Capture the cell that displays the provided text and extract its (x, y) central coordinate. 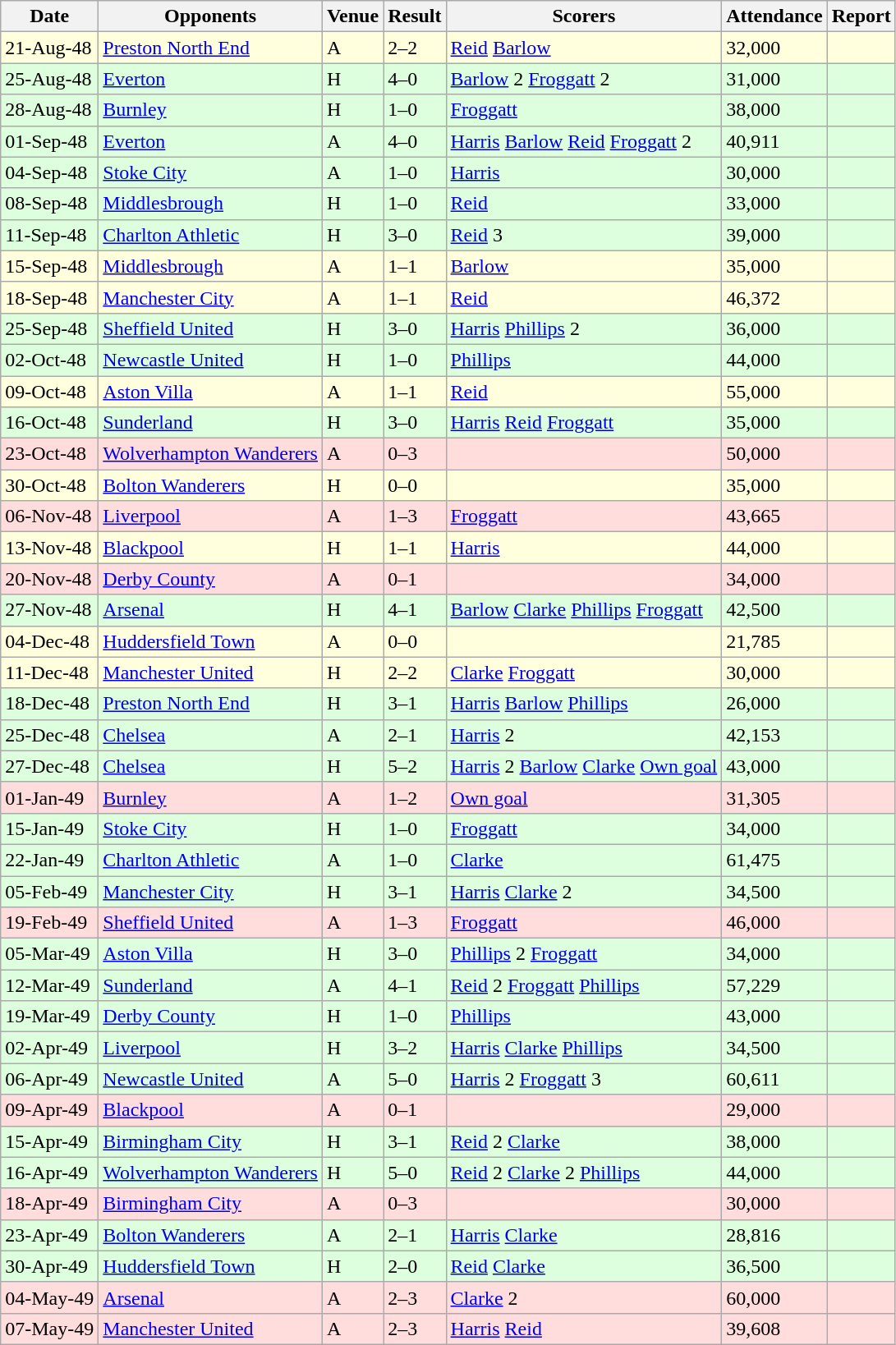
Harris Barlow Reid Froggatt 2 (584, 141)
40,911 (774, 141)
05-Mar-49 (49, 954)
06-Nov-48 (49, 516)
Barlow Clarke Phillips Froggatt (584, 610)
32,000 (774, 48)
Harris Barlow Phillips (584, 704)
23-Apr-49 (49, 1235)
30-Apr-49 (49, 1266)
25-Sep-48 (49, 328)
11-Sep-48 (49, 235)
26,000 (774, 704)
27-Nov-48 (49, 610)
Harris Phillips 2 (584, 328)
Harris 2 Froggatt 3 (584, 1079)
15-Sep-48 (49, 266)
29,000 (774, 1110)
21,785 (774, 641)
Barlow 2 Froggatt 2 (584, 79)
Harris Reid (584, 1329)
Phillips 2 Froggatt (584, 954)
Own goal (584, 797)
Report (861, 16)
23-Oct-48 (49, 454)
Reid Clarke (584, 1266)
30-Oct-48 (49, 485)
Venue (352, 16)
19-Feb-49 (49, 923)
21-Aug-48 (49, 48)
18-Dec-48 (49, 704)
Reid Barlow (584, 48)
61,475 (774, 860)
Harris Clarke Phillips (584, 1048)
57,229 (774, 985)
Reid 2 Clarke 2 Phillips (584, 1173)
5–2 (415, 766)
18-Sep-48 (49, 297)
Scorers (584, 16)
36,500 (774, 1266)
Barlow (584, 266)
02-Oct-48 (49, 360)
16-Oct-48 (49, 423)
Reid 2 Froggatt Phillips (584, 985)
07-May-49 (49, 1329)
33,000 (774, 204)
43,665 (774, 516)
18-Apr-49 (49, 1204)
31,305 (774, 797)
11-Dec-48 (49, 672)
28,816 (774, 1235)
1–2 (415, 797)
16-Apr-49 (49, 1173)
04-May-49 (49, 1297)
60,000 (774, 1297)
13-Nov-48 (49, 548)
Harris 2 (584, 735)
31,000 (774, 79)
Clarke 2 (584, 1297)
25-Dec-48 (49, 735)
36,000 (774, 328)
Harris Clarke (584, 1235)
06-Apr-49 (49, 1079)
2–0 (415, 1266)
46,000 (774, 923)
Reid 3 (584, 235)
15-Apr-49 (49, 1141)
Reid 2 Clarke (584, 1141)
27-Dec-48 (49, 766)
25-Aug-48 (49, 79)
02-Apr-49 (49, 1048)
Clarke Froggatt (584, 672)
Harris Clarke 2 (584, 891)
Clarke (584, 860)
55,000 (774, 392)
Result (415, 16)
39,608 (774, 1329)
01-Sep-48 (49, 141)
09-Apr-49 (49, 1110)
39,000 (774, 235)
15-Jan-49 (49, 829)
46,372 (774, 297)
01-Jan-49 (49, 797)
Attendance (774, 16)
20-Nov-48 (49, 579)
09-Oct-48 (49, 392)
08-Sep-48 (49, 204)
42,153 (774, 735)
28-Aug-48 (49, 110)
42,500 (774, 610)
12-Mar-49 (49, 985)
05-Feb-49 (49, 891)
Harris 2 Barlow Clarke Own goal (584, 766)
04-Dec-48 (49, 641)
Opponents (210, 16)
22-Jan-49 (49, 860)
Harris Reid Froggatt (584, 423)
19-Mar-49 (49, 1017)
04-Sep-48 (49, 172)
50,000 (774, 454)
Date (49, 16)
60,611 (774, 1079)
3–2 (415, 1048)
